Return the (x, y) coordinate for the center point of the cell that contains the specified text.  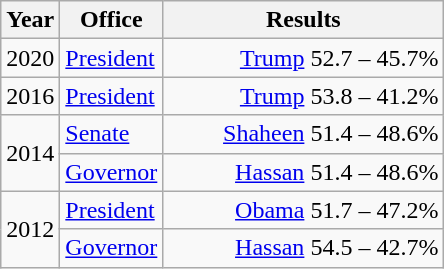
Shaheen 51.4 – 48.6% (304, 134)
2020 (30, 58)
2012 (30, 229)
Hassan 51.4 – 48.6% (304, 172)
Hassan 54.5 – 42.7% (304, 248)
Trump 52.7 – 45.7% (304, 58)
Obama 51.7 – 47.2% (304, 210)
Office (112, 20)
Results (304, 20)
2014 (30, 153)
Year (30, 20)
Senate (112, 134)
2016 (30, 96)
Trump 53.8 – 41.2% (304, 96)
